Provide the [X, Y] coordinate of the cell's center where the given text is located.  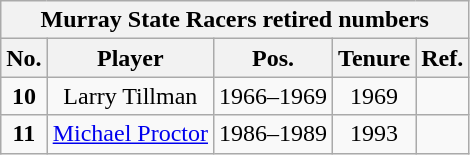
Player [130, 58]
Larry Tillman [130, 96]
1993 [374, 134]
No. [24, 58]
11 [24, 134]
Pos. [274, 58]
1966–1969 [274, 96]
Tenure [374, 58]
Murray State Racers retired numbers [235, 20]
1969 [374, 96]
1986–1989 [274, 134]
10 [24, 96]
Ref. [442, 58]
Michael Proctor [130, 134]
